Return the (x, y) coordinate for the center point of the cell that contains the specified text.  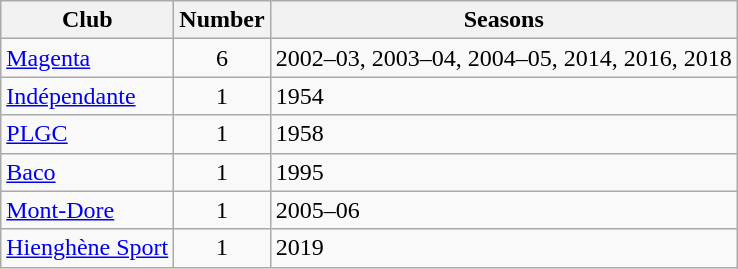
PLGC (88, 134)
Mont-Dore (88, 210)
6 (222, 58)
Magenta (88, 58)
1954 (504, 96)
Indépendante (88, 96)
Number (222, 20)
Seasons (504, 20)
Club (88, 20)
Baco (88, 172)
Hienghène Sport (88, 248)
2005–06 (504, 210)
2019 (504, 248)
1958 (504, 134)
2002–03, 2003–04, 2004–05, 2014, 2016, 2018 (504, 58)
1995 (504, 172)
